Provide the [x, y] coordinate of the cell's center where the given text is located.  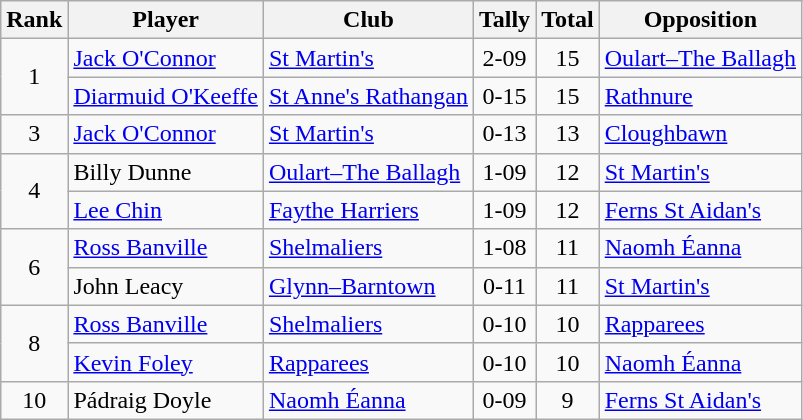
6 [34, 267]
St Anne's Rathangan [368, 96]
Lee Chin [166, 210]
1-08 [504, 248]
Opposition [700, 20]
Total [568, 20]
Club [368, 20]
1 [34, 77]
Player [166, 20]
Rathnure [700, 96]
Kevin Foley [166, 362]
Rank [34, 20]
0-11 [504, 286]
John Leacy [166, 286]
Diarmuid O'Keeffe [166, 96]
Cloughbawn [700, 134]
Glynn–Barntown [368, 286]
Pádraig Doyle [166, 400]
9 [568, 400]
Billy Dunne [166, 172]
2-09 [504, 58]
Tally [504, 20]
0-15 [504, 96]
0-09 [504, 400]
Faythe Harriers [368, 210]
4 [34, 191]
0-13 [504, 134]
3 [34, 134]
8 [34, 343]
13 [568, 134]
